From the cell containing the given text, extract its center point as (x, y) coordinate. 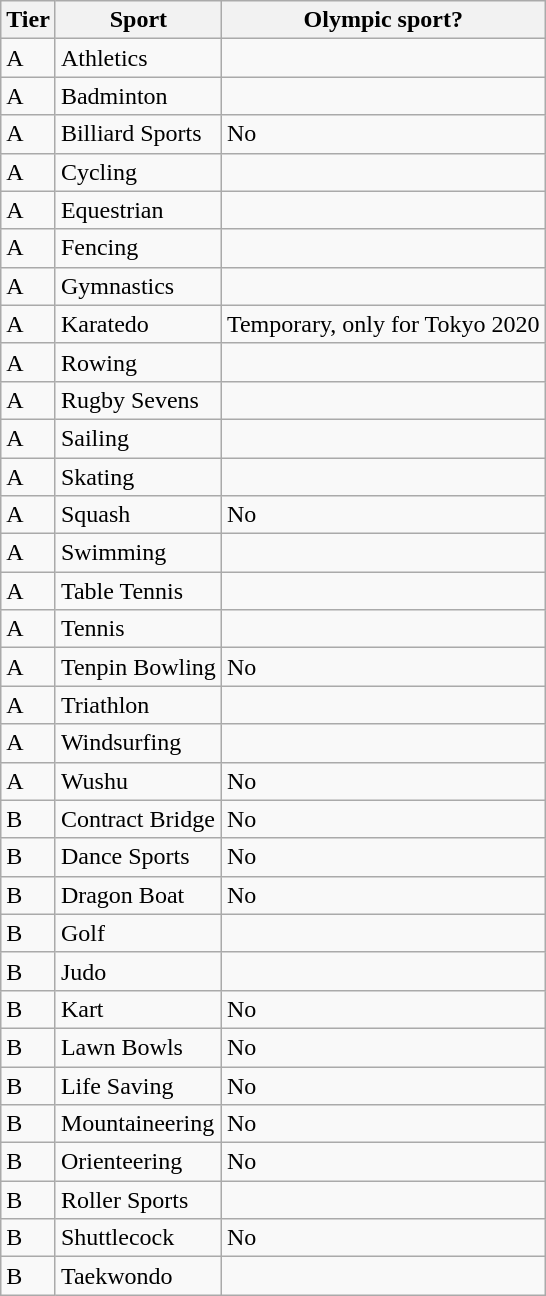
Sailing (138, 438)
Contract Bridge (138, 819)
Olympic sport? (383, 20)
Dance Sports (138, 857)
Roller Sports (138, 1200)
Sport (138, 20)
Tennis (138, 629)
Tenpin Bowling (138, 667)
Athletics (138, 58)
Triathlon (138, 705)
Equestrian (138, 210)
Wushu (138, 781)
Taekwondo (138, 1276)
Fencing (138, 248)
Cycling (138, 172)
Swimming (138, 553)
Shuttlecock (138, 1238)
Lawn Bowls (138, 1047)
Rugby Sevens (138, 400)
Golf (138, 933)
Badminton (138, 96)
Mountaineering (138, 1124)
Skating (138, 477)
Karatedo (138, 324)
Windsurfing (138, 743)
Judo (138, 971)
Dragon Boat (138, 895)
Rowing (138, 362)
Tier (28, 20)
Table Tennis (138, 591)
Life Saving (138, 1085)
Gymnastics (138, 286)
Orienteering (138, 1162)
Squash (138, 515)
Billiard Sports (138, 134)
Kart (138, 1009)
Temporary, only for Tokyo 2020 (383, 324)
